Detect which cell encompasses the target text, then output its (X, Y) center coordinate. 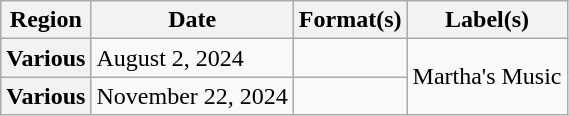
Label(s) (487, 20)
August 2, 2024 (192, 58)
Martha's Music (487, 77)
Date (192, 20)
November 22, 2024 (192, 96)
Format(s) (350, 20)
Region (46, 20)
